Locate the cell with the specified text and output its (x, y) center coordinate. 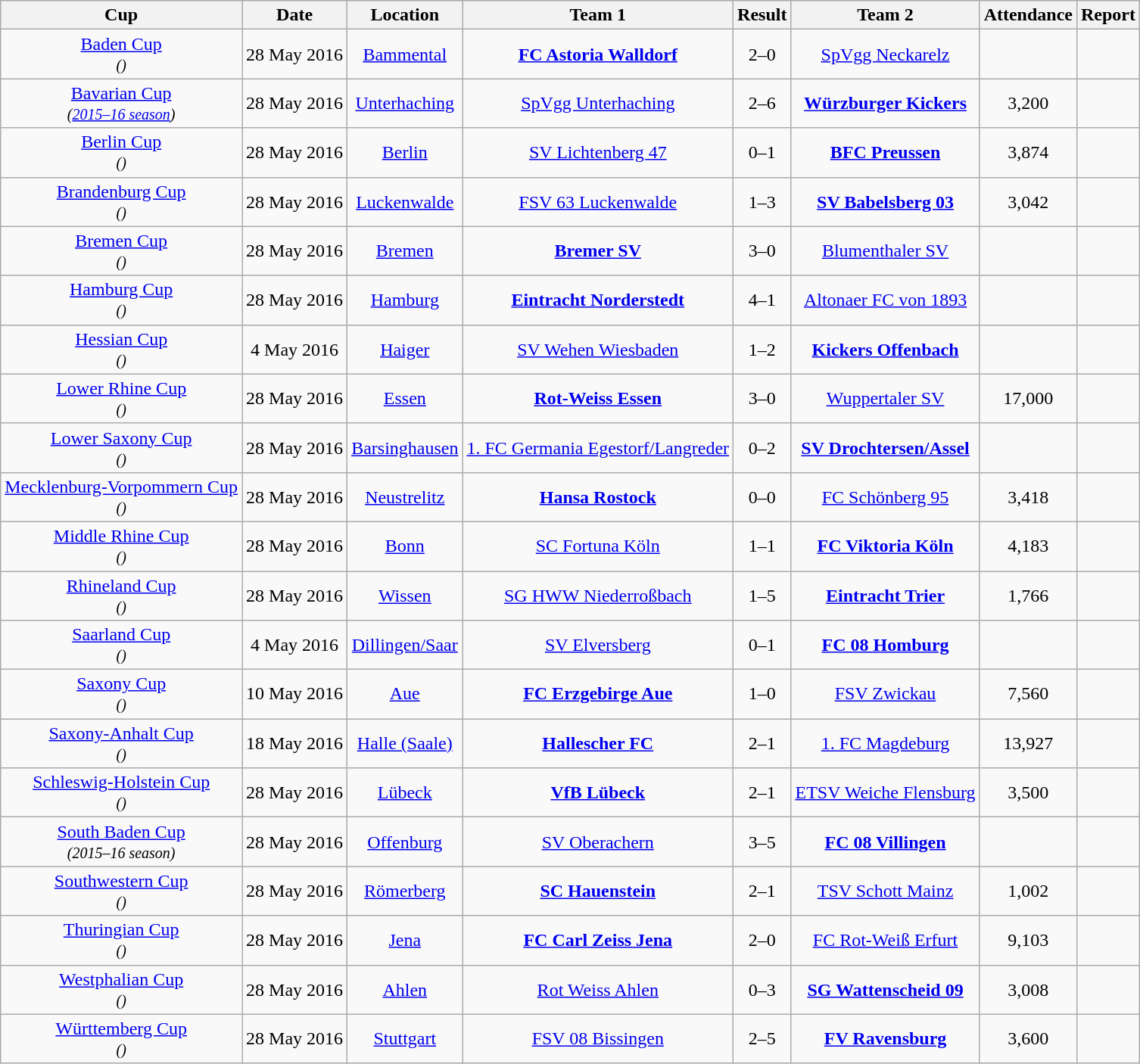
Stuttgart (405, 1038)
9,103 (1028, 940)
Ahlen (405, 990)
Luckenwalde (405, 201)
1–0 (762, 695)
Brandenburg Cup() (121, 201)
2–5 (762, 1038)
SC Hauenstein (598, 891)
1,002 (1028, 891)
3,500 (1028, 793)
0–3 (762, 990)
Middle Rhine Cup() (121, 546)
Blumenthaler SV (886, 251)
Württemberg Cup() (121, 1038)
1,766 (1028, 595)
Wuppertaler SV (886, 398)
Halle (Saale) (405, 743)
Altonaer FC von 1893 (886, 300)
TSV Schott Mainz (886, 891)
1–3 (762, 201)
FV Ravensburg (886, 1038)
13,927 (1028, 743)
3,042 (1028, 201)
Bavarian Cup(2015–16 season) (121, 103)
3,200 (1028, 103)
1–2 (762, 350)
Bremen (405, 251)
2–6 (762, 103)
VfB Lübeck (598, 793)
Southwestern Cup() (121, 891)
1–1 (762, 546)
Date (295, 15)
Saarland Cup() (121, 645)
Schleswig-Holstein Cup() (121, 793)
Berlin (405, 153)
Bammental (405, 54)
Haiger (405, 350)
7,560 (1028, 695)
FC Rot-Weiß Erfurt (886, 940)
1. FC Magdeburg (886, 743)
FC 08 Homburg (886, 645)
SV Drochtersen/Assel (886, 448)
FC Schönberg 95 (886, 496)
South Baden Cup(2015–16 season) (121, 842)
Offenburg (405, 842)
1–5 (762, 595)
SV Oberachern (598, 842)
Location (405, 15)
Hessian Cup() (121, 350)
Result (762, 15)
Rot Weiss Ahlen (598, 990)
SG Wattenscheid 09 (886, 990)
Römerberg (405, 891)
FC Astoria Walldorf (598, 54)
SV Babelsberg 03 (886, 201)
Kickers Offenbach (886, 350)
Report (1108, 15)
FSV Zwickau (886, 695)
Eintracht Trier (886, 595)
FSV 08 Bissingen (598, 1038)
Rhineland Cup() (121, 595)
Mecklenburg-Vorpommern Cup() (121, 496)
Bremen Cup() (121, 251)
Team 2 (886, 15)
Attendance (1028, 15)
Bremer SV (598, 251)
4–1 (762, 300)
Barsinghausen (405, 448)
Aue (405, 695)
3–5 (762, 842)
Dillingen/Saar (405, 645)
Lübeck (405, 793)
FC Viktoria Köln (886, 546)
FSV 63 Luckenwalde (598, 201)
SG HWW Niederroßbach (598, 595)
Berlin Cup() (121, 153)
3,874 (1028, 153)
SpVgg Neckarelz (886, 54)
Lower Saxony Cup() (121, 448)
Hamburg (405, 300)
Eintracht Norderstedt (598, 300)
FC Erzgebirge Aue (598, 695)
SV Lichtenberg 47 (598, 153)
Thuringian Cup() (121, 940)
Neustrelitz (405, 496)
Bonn (405, 546)
Westphalian Cup() (121, 990)
18 May 2016 (295, 743)
SpVgg Unterhaching (598, 103)
ETSV Weiche Flensburg (886, 793)
FC Carl Zeiss Jena (598, 940)
FC 08 Villingen (886, 842)
0–2 (762, 448)
4,183 (1028, 546)
Hansa Rostock (598, 496)
Saxony Cup() (121, 695)
17,000 (1028, 398)
SV Wehen Wiesbaden (598, 350)
Essen (405, 398)
10 May 2016 (295, 695)
Team 1 (598, 15)
Saxony-Anhalt Cup() (121, 743)
Cup (121, 15)
3,008 (1028, 990)
1. FC Germania Egestorf/Langreder (598, 448)
Rot-Weiss Essen (598, 398)
SV Elversberg (598, 645)
Hamburg Cup() (121, 300)
Lower Rhine Cup() (121, 398)
Baden Cup() (121, 54)
0–0 (762, 496)
Unterhaching (405, 103)
3,600 (1028, 1038)
Wissen (405, 595)
BFC Preussen (886, 153)
Würzburger Kickers (886, 103)
SC Fortuna Köln (598, 546)
3,418 (1028, 496)
Hallescher FC (598, 743)
Jena (405, 940)
